Return [x, y] of the center of cell containing provided text 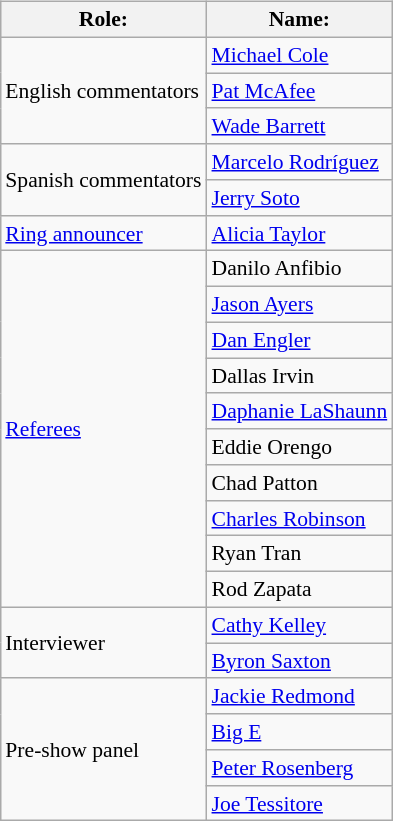
English commentators [103, 90]
Charles Robinson [299, 518]
Pat McAfee [299, 91]
Spanish commentators [103, 180]
Jerry Soto [299, 198]
Byron Saxton [299, 661]
Alicia Taylor [299, 233]
Role: [103, 20]
Dallas Irvin [299, 376]
Name: [299, 20]
Big E [299, 732]
Jason Ayers [299, 305]
Wade Barrett [299, 126]
Peter Rosenberg [299, 768]
Daphanie LaShaunn [299, 411]
Marcelo Rodríguez [299, 162]
Eddie Orengo [299, 447]
Cathy Kelley [299, 625]
Pre-show panel [103, 749]
Interviewer [103, 642]
Ryan Tran [299, 554]
Ring announcer [103, 233]
Jackie Redmond [299, 696]
Danilo Anfibio [299, 269]
Rod Zapata [299, 590]
Chad Patton [299, 483]
Dan Engler [299, 340]
Michael Cole [299, 55]
Joe Tessitore [299, 803]
Referees [103, 429]
